Determine the (x, y) coordinate at the center of the cell enclosing the given text.  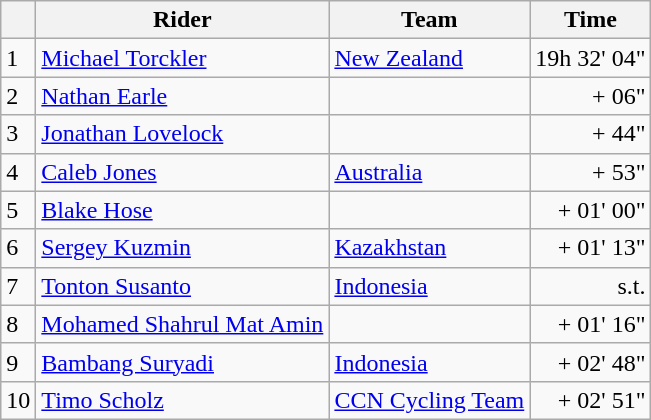
Mohamed Shahrul Mat Amin (182, 324)
+ 02' 48" (590, 362)
7 (18, 286)
4 (18, 172)
+ 53" (590, 172)
3 (18, 134)
Team (430, 20)
Rider (182, 20)
5 (18, 210)
10 (18, 400)
New Zealand (430, 58)
+ 01' 16" (590, 324)
Bambang Suryadi (182, 362)
Michael Torckler (182, 58)
Timo Scholz (182, 400)
6 (18, 248)
Nathan Earle (182, 96)
8 (18, 324)
2 (18, 96)
+ 44" (590, 134)
Sergey Kuzmin (182, 248)
Jonathan Lovelock (182, 134)
+ 01' 00" (590, 210)
+ 02' 51" (590, 400)
Caleb Jones (182, 172)
9 (18, 362)
+ 01' 13" (590, 248)
Time (590, 20)
19h 32' 04" (590, 58)
Kazakhstan (430, 248)
1 (18, 58)
s.t. (590, 286)
CCN Cycling Team (430, 400)
Blake Hose (182, 210)
Tonton Susanto (182, 286)
+ 06" (590, 96)
Australia (430, 172)
